Pinpoint the cell where the given text exists, returning its (x, y) midpoint coordinate. 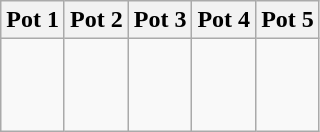
Pot 4 (224, 20)
Pot 5 (288, 20)
Pot 3 (160, 20)
Pot 2 (96, 20)
Pot 1 (33, 20)
